Extract the [X, Y] coordinate from the center of the cell holding the provided text.  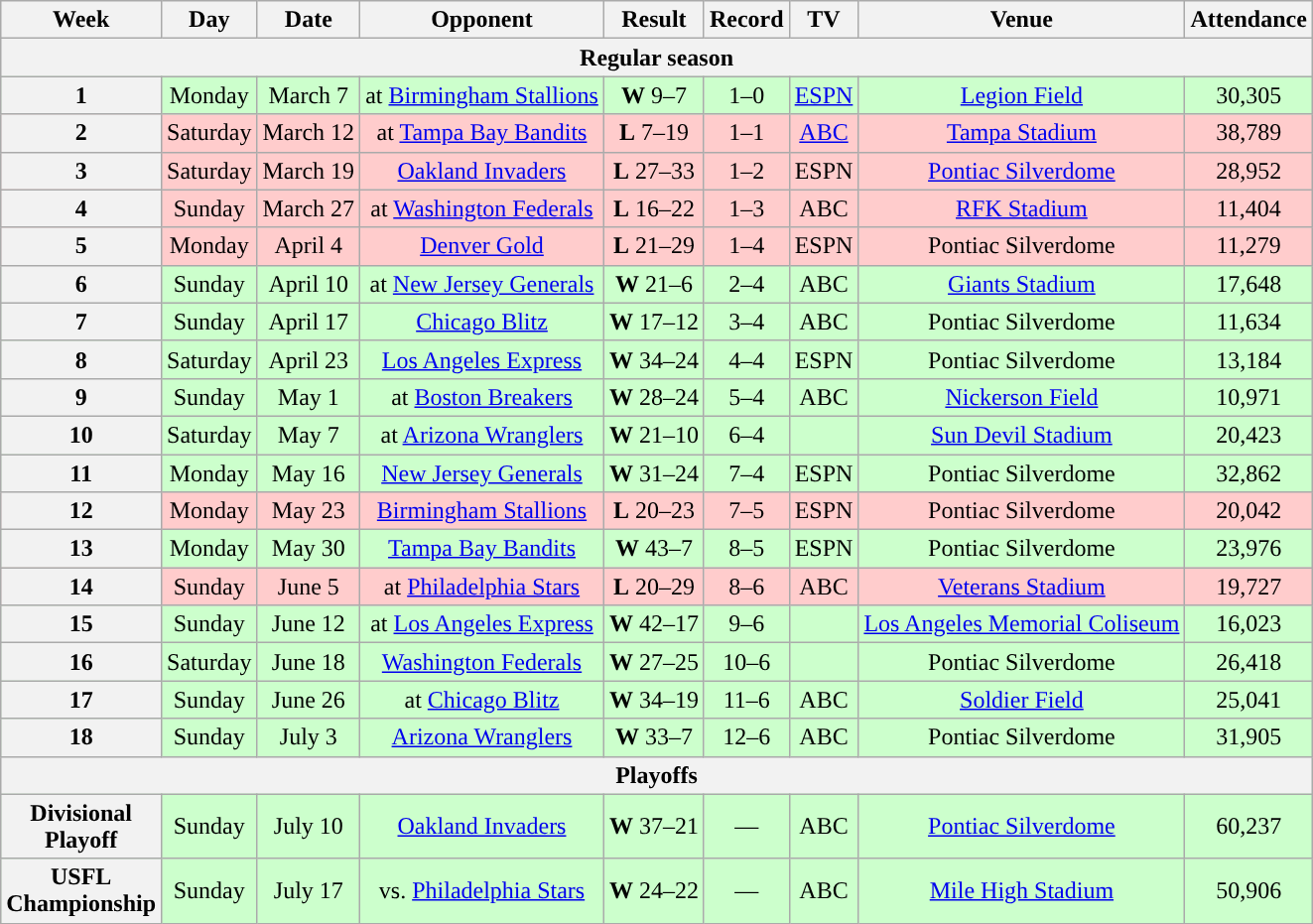
Playoffs [657, 775]
3–4 [746, 322]
12–6 [746, 737]
Washington Federals [482, 662]
1–1 [746, 133]
DivisionalPlayoff [81, 826]
11,279 [1248, 246]
Regular season [657, 58]
at Boston Breakers [482, 397]
1–3 [746, 208]
May 1 [309, 397]
Giants Stadium [1022, 284]
Denver Gold [482, 246]
Opponent [482, 20]
5 [81, 246]
W 34–24 [653, 359]
7 [81, 322]
June 5 [309, 587]
4 [81, 208]
1–4 [746, 246]
June 12 [309, 624]
W 43–7 [653, 549]
12 [81, 511]
Result [653, 20]
25,041 [1248, 700]
May 7 [309, 435]
11,404 [1248, 208]
8–5 [746, 549]
RFK Stadium [1022, 208]
W 31–24 [653, 473]
L 16–22 [653, 208]
4–4 [746, 359]
L 20–29 [653, 587]
May 16 [309, 473]
W 21–6 [653, 284]
L 21–29 [653, 246]
38,789 [1248, 133]
Legion Field [1022, 95]
W 33–7 [653, 737]
Soldier Field [1022, 700]
60,237 [1248, 826]
Los Angeles Memorial Coliseum [1022, 624]
June 26 [309, 700]
15 [81, 624]
at Washington Federals [482, 208]
17 [81, 700]
5–4 [746, 397]
14 [81, 587]
1–0 [746, 95]
W 9–7 [653, 95]
at New Jersey Generals [482, 284]
8–6 [746, 587]
at Chicago Blitz [482, 700]
vs. Philadelphia Stars [482, 891]
Mile High Stadium [1022, 891]
10,971 [1248, 397]
April 4 [309, 246]
32,862 [1248, 473]
6–4 [746, 435]
L 7–19 [653, 133]
Veterans Stadium [1022, 587]
at Arizona Wranglers [482, 435]
13 [81, 549]
May 30 [309, 549]
W 37–21 [653, 826]
26,418 [1248, 662]
USFLChampionship [81, 891]
at Philadelphia Stars [482, 587]
April 17 [309, 322]
at Los Angeles Express [482, 624]
L 20–23 [653, 511]
Birmingham Stallions [482, 511]
50,906 [1248, 891]
July 3 [309, 737]
1–2 [746, 171]
7–5 [746, 511]
Tampa Stadium [1022, 133]
2 [81, 133]
20,042 [1248, 511]
TV [824, 20]
28,952 [1248, 171]
W 34–19 [653, 700]
L 27–33 [653, 171]
Attendance [1248, 20]
April 23 [309, 359]
W 27–25 [653, 662]
19,727 [1248, 587]
16,023 [1248, 624]
Venue [1022, 20]
July 10 [309, 826]
8 [81, 359]
March 27 [309, 208]
New Jersey Generals [482, 473]
2–4 [746, 284]
Sun Devil Stadium [1022, 435]
13,184 [1248, 359]
7–4 [746, 473]
20,423 [1248, 435]
9 [81, 397]
11,634 [1248, 322]
Tampa Bay Bandits [482, 549]
June 18 [309, 662]
1 [81, 95]
18 [81, 737]
Day [209, 20]
31,905 [1248, 737]
April 10 [309, 284]
10–6 [746, 662]
March 19 [309, 171]
17,648 [1248, 284]
11–6 [746, 700]
10 [81, 435]
Arizona Wranglers [482, 737]
Chicago Blitz [482, 322]
16 [81, 662]
W 28–24 [653, 397]
9–6 [746, 624]
W 42–17 [653, 624]
11 [81, 473]
23,976 [1248, 549]
W 21–10 [653, 435]
W 17–12 [653, 322]
Week [81, 20]
March 12 [309, 133]
6 [81, 284]
March 7 [309, 95]
at Tampa Bay Bandits [482, 133]
3 [81, 171]
Los Angeles Express [482, 359]
Date [309, 20]
Record [746, 20]
W 24–22 [653, 891]
Nickerson Field [1022, 397]
May 23 [309, 511]
30,305 [1248, 95]
at Birmingham Stallions [482, 95]
July 17 [309, 891]
